Determine the (X, Y) coordinate at the center of the cell enclosing the given text.  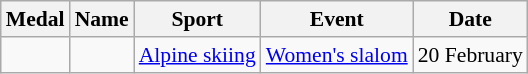
Event (337, 19)
20 February (470, 55)
Sport (198, 19)
Alpine skiing (198, 55)
Date (470, 19)
Name (102, 19)
Medal (36, 19)
Women's slalom (337, 55)
